Return the [x, y] coordinate for the center point of the cell that contains the specified text.  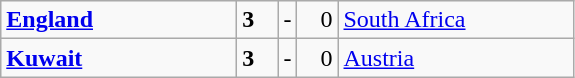
South Africa [456, 20]
Kuwait [119, 58]
Austria [456, 58]
England [119, 20]
